Locate the cell with the specified text and output its [x, y] center coordinate. 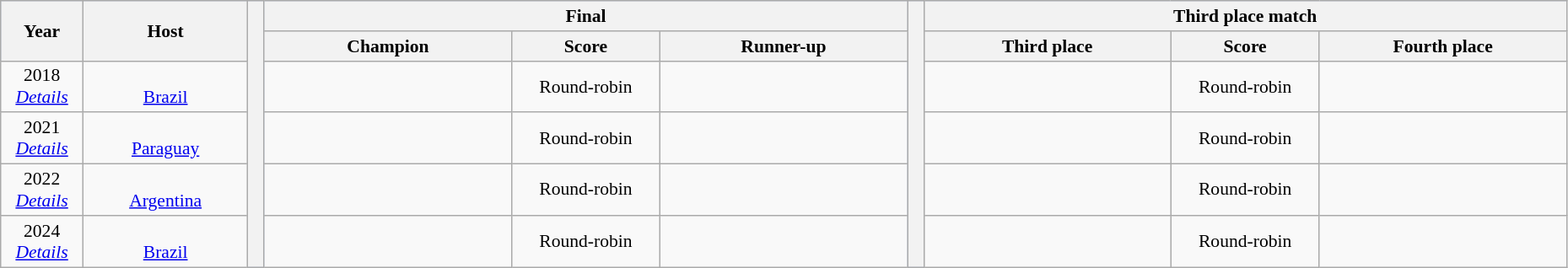
Final [585, 16]
Third place match [1245, 16]
Argentina [165, 190]
Third place [1048, 46]
Fourth place [1442, 46]
Year [42, 30]
Host [165, 30]
Paraguay [165, 138]
2024Details [42, 241]
2021Details [42, 138]
2018Details [42, 86]
Champion [388, 46]
2022Details [42, 190]
Runner-up [783, 46]
